Scan for the cell matching the given text and deliver its (x, y) coordinate at center. 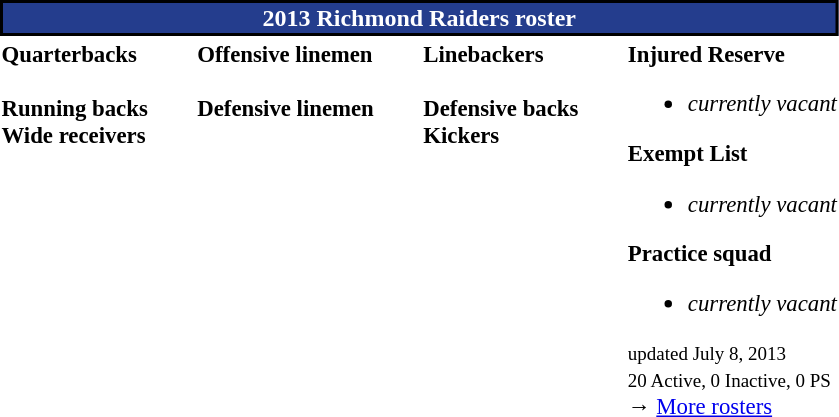
2013 Richmond Raiders roster (419, 18)
